Determine the (X, Y) coordinate at the center of the cell enclosing the given text.  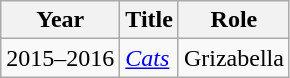
Title (150, 20)
Cats (150, 58)
Grizabella (234, 58)
Role (234, 20)
Year (60, 20)
2015–2016 (60, 58)
